Capture the cell that displays the provided text and extract its (x, y) central coordinate. 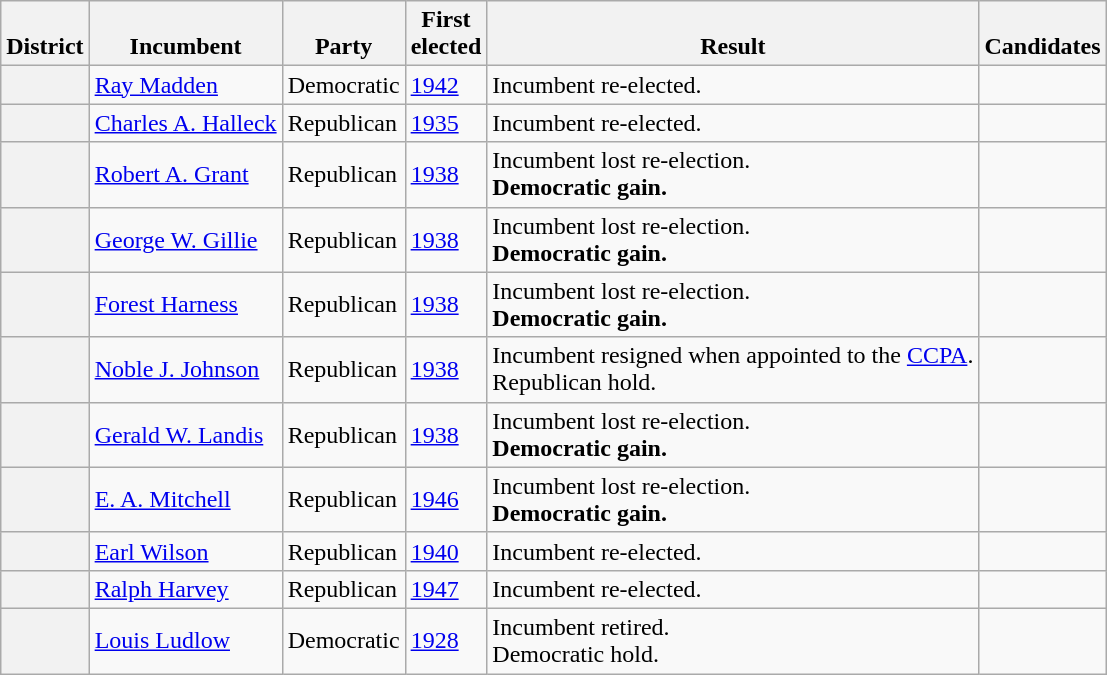
Noble J. Johnson (186, 370)
1942 (446, 85)
Ralph Harvey (186, 589)
Party (344, 34)
Candidates (1042, 34)
Earl Wilson (186, 551)
George W. Gillie (186, 240)
Incumbent resigned when appointed to the CCPA.Republican hold. (733, 370)
Forest Harness (186, 304)
1935 (446, 123)
1947 (446, 589)
Result (733, 34)
Louis Ludlow (186, 640)
Incumbent (186, 34)
Firstelected (446, 34)
Incumbent retired.Democratic hold. (733, 640)
1928 (446, 640)
Robert A. Grant (186, 174)
1940 (446, 551)
Ray Madden (186, 85)
1946 (446, 500)
Gerald W. Landis (186, 434)
District (45, 34)
E. A. Mitchell (186, 500)
Charles A. Halleck (186, 123)
